For the text-containing cell, return its midpoint in [x, y] coordinate format. 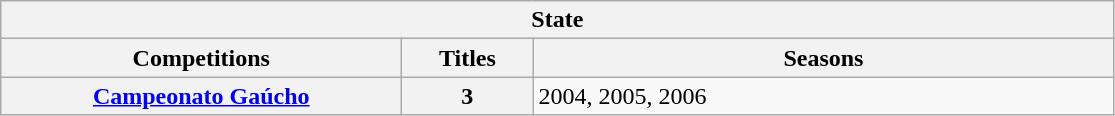
Seasons [824, 58]
Titles [468, 58]
State [558, 20]
Campeonato Gaúcho [202, 96]
2004, 2005, 2006 [824, 96]
Competitions [202, 58]
3 [468, 96]
